Identify which cell holds the provided text, then report its (x, y) central coordinate. 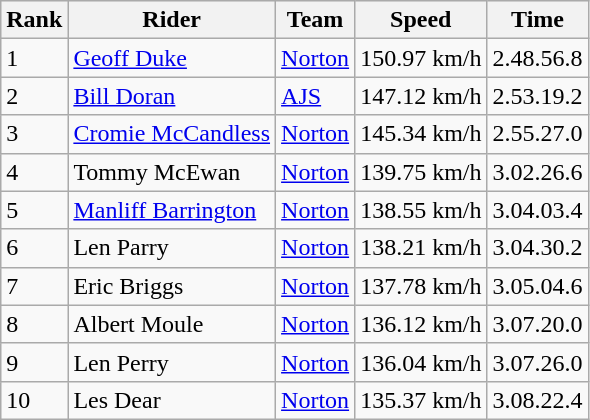
150.97 km/h (421, 58)
139.75 km/h (421, 172)
3.08.22.4 (538, 400)
Tommy McEwan (172, 172)
8 (34, 324)
137.78 km/h (421, 286)
3.07.20.0 (538, 324)
2.48.56.8 (538, 58)
10 (34, 400)
3.04.03.4 (538, 210)
Rank (34, 20)
5 (34, 210)
Geoff Duke (172, 58)
Speed (421, 20)
136.04 km/h (421, 362)
3.02.26.6 (538, 172)
Albert Moule (172, 324)
9 (34, 362)
Les Dear (172, 400)
136.12 km/h (421, 324)
Len Parry (172, 248)
3.05.04.6 (538, 286)
147.12 km/h (421, 96)
Eric Briggs (172, 286)
Time (538, 20)
Bill Doran (172, 96)
3.04.30.2 (538, 248)
Manliff Barrington (172, 210)
Len Perry (172, 362)
Team (316, 20)
3.07.26.0 (538, 362)
Cromie McCandless (172, 134)
6 (34, 248)
7 (34, 286)
2.55.27.0 (538, 134)
2.53.19.2 (538, 96)
2 (34, 96)
138.21 km/h (421, 248)
4 (34, 172)
Rider (172, 20)
1 (34, 58)
AJS (316, 96)
135.37 km/h (421, 400)
3 (34, 134)
138.55 km/h (421, 210)
145.34 km/h (421, 134)
